Find where the given text appears and provide that cell's center as [x, y] coordinate. 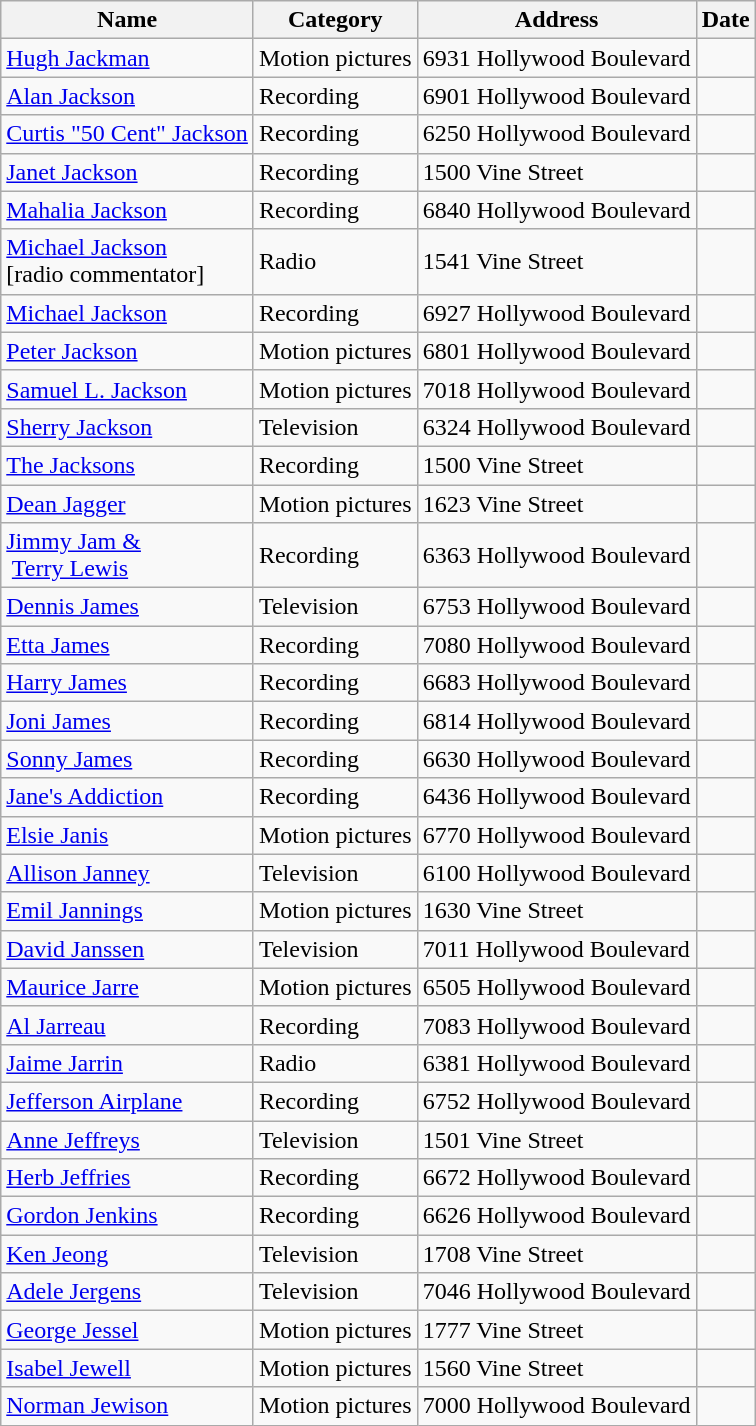
Dennis James [128, 607]
Michael Jackson [128, 313]
Hugh Jackman [128, 58]
Adele Jergens [128, 1292]
Etta James [128, 645]
6100 Hollywood Boulevard [556, 873]
David Janssen [128, 949]
Gordon Jenkins [128, 1216]
1777 Vine Street [556, 1330]
6753 Hollywood Boulevard [556, 607]
Address [556, 20]
Category [335, 20]
1541 Vine Street [556, 262]
Name [128, 20]
6505 Hollywood Boulevard [556, 987]
6683 Hollywood Boulevard [556, 683]
Ken Jeong [128, 1254]
Alan Jackson [128, 96]
6931 Hollywood Boulevard [556, 58]
Allison Janney [128, 873]
Sonny James [128, 759]
Harry James [128, 683]
Dean Jagger [128, 503]
Elsie Janis [128, 835]
The Jacksons [128, 465]
6752 Hollywood Boulevard [556, 1101]
Jane's Addiction [128, 797]
6250 Hollywood Boulevard [556, 134]
7046 Hollywood Boulevard [556, 1292]
Maurice Jarre [128, 987]
George Jessel [128, 1330]
Samuel L. Jackson [128, 389]
6927 Hollywood Boulevard [556, 313]
Sherry Jackson [128, 427]
Janet Jackson [128, 172]
6840 Hollywood Boulevard [556, 210]
6630 Hollywood Boulevard [556, 759]
Mahalia Jackson [128, 210]
6363 Hollywood Boulevard [556, 556]
Al Jarreau [128, 1025]
6324 Hollywood Boulevard [556, 427]
6626 Hollywood Boulevard [556, 1216]
1623 Vine Street [556, 503]
Anne Jeffreys [128, 1139]
6770 Hollywood Boulevard [556, 835]
Emil Jannings [128, 911]
6814 Hollywood Boulevard [556, 721]
Jaime Jarrin [128, 1063]
6381 Hollywood Boulevard [556, 1063]
6672 Hollywood Boulevard [556, 1178]
7080 Hollywood Boulevard [556, 645]
1708 Vine Street [556, 1254]
1501 Vine Street [556, 1139]
Peter Jackson [128, 351]
7083 Hollywood Boulevard [556, 1025]
7011 Hollywood Boulevard [556, 949]
Isabel Jewell [128, 1368]
7000 Hollywood Boulevard [556, 1406]
1560 Vine Street [556, 1368]
Norman Jewison [128, 1406]
Herb Jeffries [128, 1178]
1630 Vine Street [556, 911]
6901 Hollywood Boulevard [556, 96]
Curtis "50 Cent" Jackson [128, 134]
Michael Jackson[radio commentator] [128, 262]
6436 Hollywood Boulevard [556, 797]
Joni James [128, 721]
Jimmy Jam & Terry Lewis [128, 556]
6801 Hollywood Boulevard [556, 351]
Jefferson Airplane [128, 1101]
Date [726, 20]
7018 Hollywood Boulevard [556, 389]
